Return (X, Y) of the center of cell containing provided text 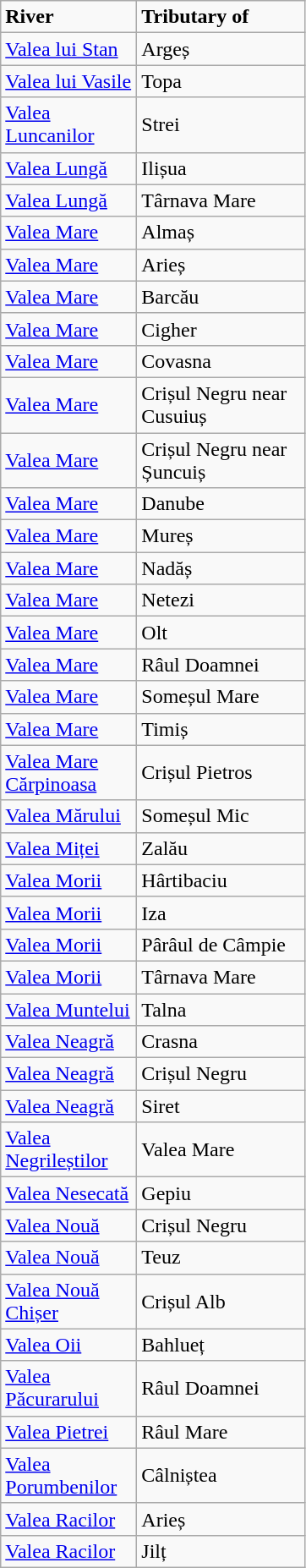
Someșul Mare (221, 697)
Crișul Negru near Șuncuiș (221, 460)
Valea Mare Cărpinoasa (69, 773)
Pârâul de Câmpie (221, 945)
Crasna (221, 1042)
Nadăș (221, 568)
Ilișua (221, 168)
Strei (221, 125)
Talna (221, 1009)
Jilț (221, 1551)
Timiș (221, 729)
Iza (221, 913)
Valea Oii (69, 1345)
Valea Păcurarului (69, 1389)
Valea Pietrei (69, 1432)
Tributary of (221, 17)
Valea Muntelui (69, 1009)
Bahlueț (221, 1345)
Zalău (221, 848)
Danube (221, 504)
Crișul Alb (221, 1301)
Olt (221, 633)
Barcău (221, 297)
Valea Miței (69, 848)
Valea lui Stan (69, 49)
Cigher (221, 329)
Câlniștea (221, 1475)
Valea Porumbenilor (69, 1475)
Gepiu (221, 1193)
Valea Nesecată (69, 1193)
Valea Negrileștilor (69, 1150)
Argeș (221, 49)
Crișul Negru near Cusuiuș (221, 404)
Valea Luncanilor (69, 125)
Siret (221, 1106)
Netezi (221, 600)
Valea Nouă Chișer (69, 1301)
Valea Mărului (69, 816)
Topa (221, 81)
Teuz (221, 1258)
Mureș (221, 536)
Someșul Mic (221, 816)
Covasna (221, 361)
Râul Mare (221, 1432)
Valea lui Vasile (69, 81)
Almaș (221, 233)
Hârtibaciu (221, 880)
Crișul Pietros (221, 773)
River (69, 17)
